Extract the (X, Y) coordinate from the center of the cell holding the provided text.  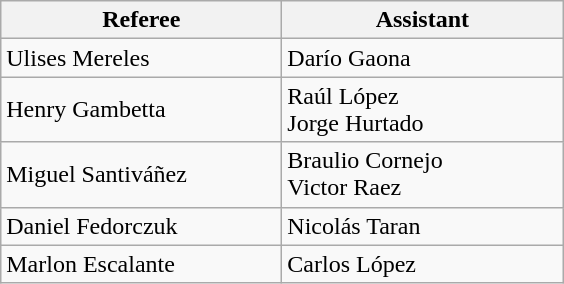
Miguel Santiváñez (142, 174)
Henry Gambetta (142, 110)
Darío Gaona (422, 58)
Ulises Mereles (142, 58)
Carlos López (422, 264)
Nicolás Taran (422, 226)
Braulio Cornejo Victor Raez (422, 174)
Daniel Fedorczuk (142, 226)
Marlon Escalante (142, 264)
Raúl López Jorge Hurtado (422, 110)
Referee (142, 20)
Assistant (422, 20)
